Capture the cell that displays the provided text and extract its (x, y) central coordinate. 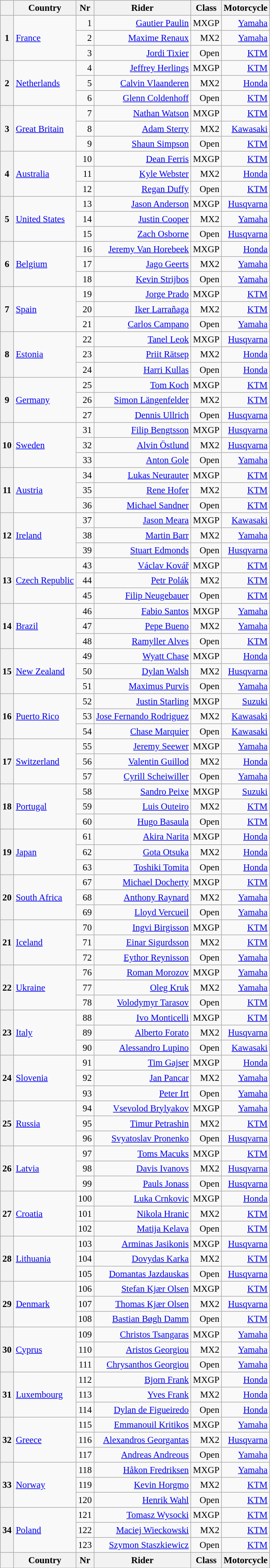
Volodymyr Tarasov (142, 1003)
Aristos Georgiou (142, 1349)
Alexandros Georgantas (142, 1440)
97 (85, 1153)
35 (85, 490)
Regan Duffy (142, 189)
Kevin Horgmo (142, 1485)
Norway (45, 1485)
Iceland (45, 942)
Lloyd Vercueil (142, 912)
Nikola Hranic (142, 1214)
Jago Geerts (142, 264)
Jan Pancar (142, 1078)
Dylan Walsh (142, 671)
69 (85, 912)
68 (85, 897)
Calvin Vlaanderen (142, 83)
Jeffrey Herlings (142, 68)
67 (85, 882)
122 (85, 1530)
101 (85, 1214)
94 (85, 1108)
Vsevolod Brylyakov (142, 1108)
44 (85, 581)
48 (85, 641)
Fabio Santos (142, 611)
92 (85, 1078)
France (45, 38)
76 (85, 973)
118 (85, 1470)
Ingvi Birgisson (142, 927)
Puerto Rico (45, 716)
90 (85, 1048)
104 (85, 1259)
Chrysanthos Georgiou (142, 1364)
Anthony Raynard (142, 897)
Tim Gajser (142, 1063)
102 (85, 1229)
Russia (45, 1123)
107 (85, 1304)
Jason Anderson (142, 204)
Harri Kullas (142, 370)
108 (85, 1319)
Croatia (45, 1214)
113 (85, 1395)
95 (85, 1123)
112 (85, 1380)
62 (85, 852)
Luis Outeiro (142, 807)
117 (85, 1455)
Jordi Tixier (142, 53)
49 (85, 656)
121 (85, 1515)
70 (85, 927)
100 (85, 1199)
93 (85, 1093)
Michael Sandner (142, 506)
Timur Petrashin (142, 1123)
119 (85, 1485)
Jorge Prado (142, 294)
105 (85, 1274)
111 (85, 1364)
91 (85, 1063)
Andreas Andreous (142, 1455)
Czech Republic (45, 581)
Hugo Basaula (142, 822)
Toms Macuks (142, 1153)
Brazil (45, 626)
Justin Cooper (142, 219)
29 (7, 1304)
58 (85, 792)
Jason Meara (142, 520)
Alvin Östlund (142, 445)
Roman Morozov (142, 973)
51 (85, 686)
52 (85, 701)
Bastian Bøgh Damm (142, 1319)
103 (85, 1244)
Martin Barr (142, 536)
Yves Frank (142, 1395)
New Zealand (45, 671)
South Africa (45, 897)
Bjorn Frank (142, 1380)
Estonia (45, 354)
Thomas Kjær Olsen (142, 1304)
Spain (45, 310)
Portugal (45, 807)
Alberto Forato (142, 1033)
Dovydas Karka (142, 1259)
Petr Polák (142, 581)
Lukas Neurauter (142, 475)
Japan (45, 852)
Italy (45, 1033)
Tomasz Wysocki (142, 1515)
96 (85, 1138)
Rene Hofer (142, 490)
110 (85, 1349)
Akira Narita (142, 837)
Kevin Strijbos (142, 279)
Denmark (45, 1304)
115 (85, 1425)
114 (85, 1410)
Switzerland (45, 762)
43 (85, 566)
63 (85, 867)
Szymon Staszkiewicz (142, 1546)
Pauls Jonass (142, 1184)
Håkon Fredriksen (142, 1470)
77 (85, 988)
Filip Neugebauer (142, 596)
Slovenia (45, 1078)
Alessandro Lupino (142, 1048)
Luka Crnkovic (142, 1199)
Stefan Kjær Olsen (142, 1289)
Justin Starling (142, 701)
Belgium (45, 264)
Oleg Kruk (142, 988)
109 (85, 1334)
United States (45, 219)
59 (85, 807)
Stuart Edmonds (142, 550)
Jeremy Seewer (142, 747)
Valentin Guillod (142, 762)
Matija Kelava (142, 1229)
Christos Tsangaras (142, 1334)
Eythor Reynisson (142, 957)
Chase Marquier (142, 731)
28 (7, 1259)
98 (85, 1169)
Ramyller Alves (142, 641)
89 (85, 1033)
Davis Ivanovs (142, 1169)
Anton Gole (142, 460)
Poland (45, 1530)
53 (85, 716)
123 (85, 1546)
Emmanouil Kritikos (142, 1425)
36 (85, 506)
Tom Koch (142, 385)
Kyle Webster (142, 174)
Austria (45, 490)
47 (85, 626)
45 (85, 596)
Arminas Jasikonis (142, 1244)
Zach Osborne (142, 234)
Sweden (45, 445)
Maciej Wieckowski (142, 1530)
Pepe Bueno (142, 626)
Toshiki Tomita (142, 867)
Einar Sigurdsson (142, 943)
106 (85, 1289)
Lithuania (45, 1259)
Cyrill Scheiwiller (142, 777)
78 (85, 1003)
Michael Docherty (142, 882)
Iker Larrañaga (142, 310)
Great Britain (45, 128)
Gota Otsuka (142, 852)
54 (85, 731)
Svyatoslav Pronenko (142, 1138)
71 (85, 943)
Wyatt Chase (142, 656)
55 (85, 747)
Henrik Wahl (142, 1500)
Sandro Peixe (142, 792)
Nathan Watson (142, 113)
120 (85, 1500)
Cyprus (45, 1349)
50 (85, 671)
38 (85, 536)
Australia (45, 174)
Priit Rätsep (142, 355)
Greece (45, 1440)
57 (85, 777)
Domantas Jazdauskas (142, 1274)
Adam Sterry (142, 129)
30 (7, 1349)
Dylan de Figueiredo (142, 1410)
116 (85, 1440)
46 (85, 611)
88 (85, 1018)
60 (85, 822)
99 (85, 1184)
Peter Irt (142, 1093)
Václav Kovář (142, 566)
61 (85, 837)
Dennis Ullrich (142, 415)
Netherlands (45, 83)
Carlos Campano (142, 324)
Glenn Coldenhoff (142, 98)
Gautier Paulin (142, 23)
Jose Fernando Rodriguez (142, 716)
Ireland (45, 536)
Filip Bengtsson (142, 430)
Ivo Monticelli (142, 1018)
Shaun Simpson (142, 144)
72 (85, 957)
Ukraine (45, 988)
Luxembourg (45, 1394)
Simon Längenfelder (142, 400)
37 (85, 520)
Jeremy Van Horebeek (142, 249)
56 (85, 762)
Latvia (45, 1168)
Maxime Renaux (142, 38)
Maximus Purvis (142, 686)
Germany (45, 400)
39 (85, 550)
Dean Ferris (142, 159)
Tanel Leok (142, 340)
